Pinpoint the cell where the given text exists, returning its (X, Y) midpoint coordinate. 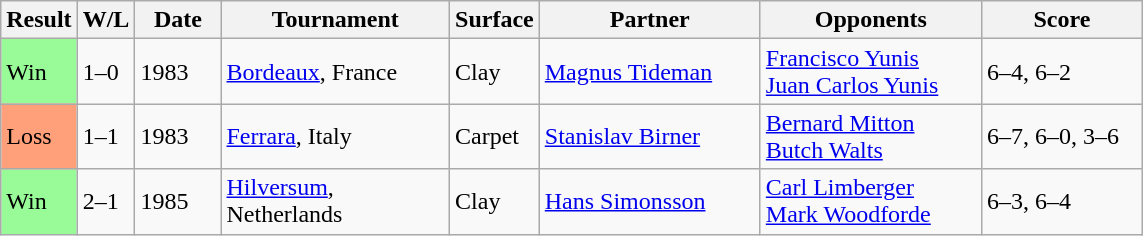
Result (39, 20)
6–7, 6–0, 3–6 (1062, 136)
6–3, 6–4 (1062, 202)
Opponents (870, 20)
Bordeaux, France (336, 72)
Magnus Tideman (650, 72)
Date (178, 20)
Hilversum, Netherlands (336, 202)
Loss (39, 136)
Carl Limberger Mark Woodforde (870, 202)
1985 (178, 202)
1–0 (106, 72)
Score (1062, 20)
Francisco Yunis Juan Carlos Yunis (870, 72)
Stanislav Birner (650, 136)
Tournament (336, 20)
1–1 (106, 136)
Carpet (495, 136)
Partner (650, 20)
Surface (495, 20)
Ferrara, Italy (336, 136)
Hans Simonsson (650, 202)
2–1 (106, 202)
W/L (106, 20)
6–4, 6–2 (1062, 72)
Bernard Mitton Butch Walts (870, 136)
